Pinpoint the cell where the given text exists, returning its (X, Y) midpoint coordinate. 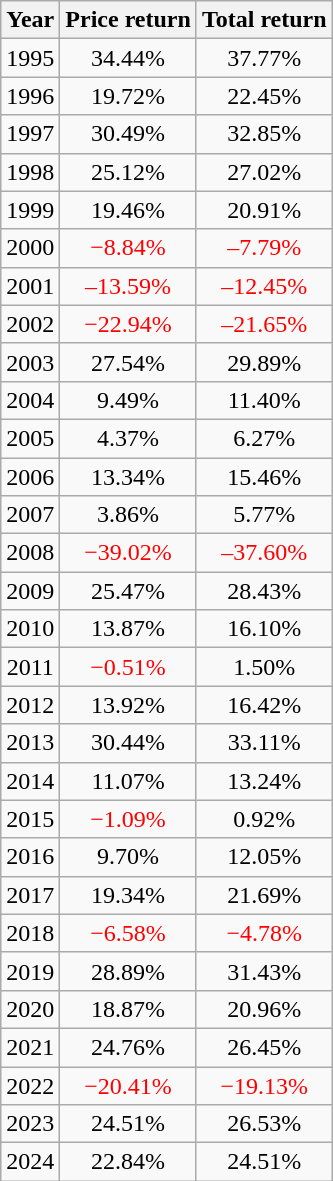
20.91% (264, 210)
25.47% (128, 591)
−22.94% (128, 324)
13.87% (128, 629)
37.77% (264, 58)
−20.41% (128, 1085)
2011 (30, 667)
30.49% (128, 134)
26.53% (264, 1124)
20.96% (264, 1009)
−0.51% (128, 667)
1995 (30, 58)
9.49% (128, 400)
–21.65% (264, 324)
2002 (30, 324)
32.85% (264, 134)
–13.59% (128, 286)
9.70% (128, 857)
2022 (30, 1085)
4.37% (128, 438)
2001 (30, 286)
11.07% (128, 781)
3.86% (128, 515)
2010 (30, 629)
28.43% (264, 591)
2024 (30, 1162)
−8.84% (128, 248)
27.54% (128, 362)
2005 (30, 438)
33.11% (264, 743)
15.46% (264, 477)
−1.09% (128, 819)
2018 (30, 933)
30.44% (128, 743)
29.89% (264, 362)
1998 (30, 172)
2019 (30, 971)
5.77% (264, 515)
Year (30, 20)
1.50% (264, 667)
13.34% (128, 477)
1997 (30, 134)
28.89% (128, 971)
–7.79% (264, 248)
22.84% (128, 1162)
2004 (30, 400)
19.72% (128, 96)
2013 (30, 743)
6.27% (264, 438)
13.24% (264, 781)
16.10% (264, 629)
2020 (30, 1009)
–12.45% (264, 286)
−39.02% (128, 553)
11.40% (264, 400)
31.43% (264, 971)
12.05% (264, 857)
2008 (30, 553)
2023 (30, 1124)
19.34% (128, 895)
21.69% (264, 895)
Total return (264, 20)
2012 (30, 705)
16.42% (264, 705)
2007 (30, 515)
2021 (30, 1047)
1999 (30, 210)
2014 (30, 781)
Price return (128, 20)
–37.60% (264, 553)
34.44% (128, 58)
2006 (30, 477)
19.46% (128, 210)
13.92% (128, 705)
0.92% (264, 819)
2015 (30, 819)
22.45% (264, 96)
1996 (30, 96)
18.87% (128, 1009)
24.76% (128, 1047)
2017 (30, 895)
−4.78% (264, 933)
2000 (30, 248)
2009 (30, 591)
2016 (30, 857)
27.02% (264, 172)
−19.13% (264, 1085)
2003 (30, 362)
26.45% (264, 1047)
−6.58% (128, 933)
25.12% (128, 172)
